For the text-containing cell, return its midpoint in [X, Y] coordinate format. 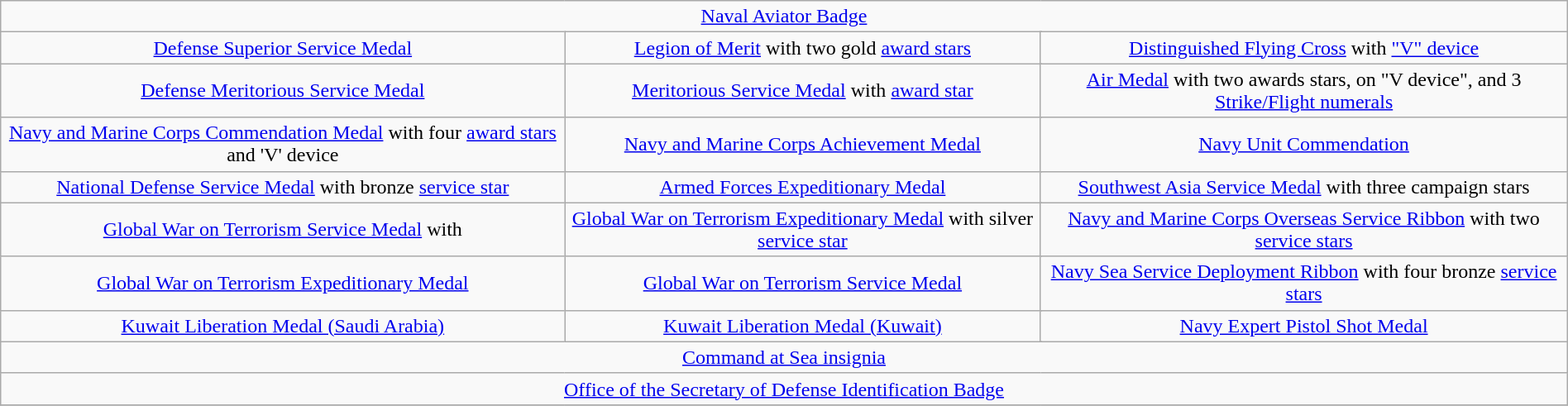
Navy and Marine Corps Commendation Medal with four award stars and 'V' device [283, 144]
Navy Unit Commendation [1303, 144]
Southwest Asia Service Medal with three campaign stars [1303, 187]
Navy Expert Pistol Shot Medal [1303, 326]
Kuwait Liberation Medal (Saudi Arabia) [283, 326]
Office of the Secretary of Defense Identification Badge [784, 389]
Global War on Terrorism Expeditionary Medal with silver service star [802, 230]
Defense Superior Service Medal [283, 48]
Armed Forces Expeditionary Medal [802, 187]
Air Medal with two awards stars, on "V device", and 3 Strike/Flight numerals [1303, 91]
Legion of Merit with two gold award stars [802, 48]
Defense Meritorious Service Medal [283, 91]
Navy and Marine Corps Overseas Service Ribbon with two service stars [1303, 230]
Command at Sea insignia [784, 357]
Meritorious Service Medal with award star [802, 91]
Navy and Marine Corps Achievement Medal [802, 144]
Naval Aviator Badge [784, 17]
Distinguished Flying Cross with "V" device [1303, 48]
Global War on Terrorism Service Medal [802, 283]
Kuwait Liberation Medal (Kuwait) [802, 326]
National Defense Service Medal with bronze service star [283, 187]
Global War on Terrorism Expeditionary Medal [283, 283]
Global War on Terrorism Service Medal with [283, 230]
Navy Sea Service Deployment Ribbon with four bronze service stars [1303, 283]
